Find where the given text appears and provide that cell's center as [X, Y] coordinate. 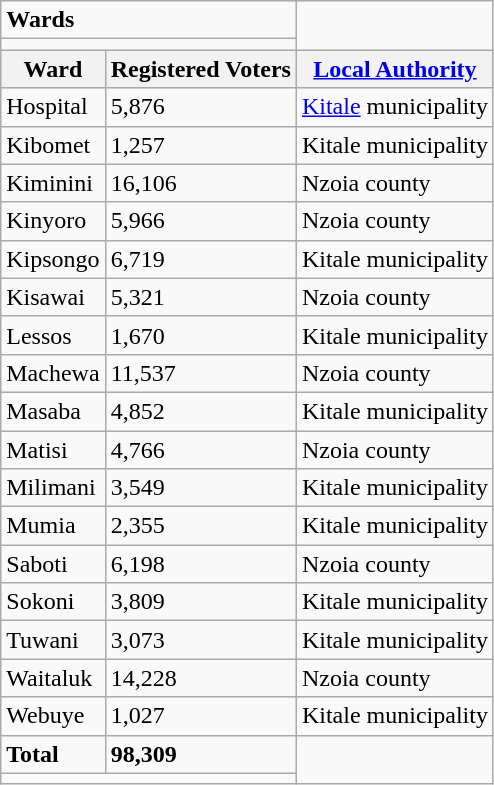
Kinyoro [53, 221]
Kipsongo [53, 259]
Waitaluk [53, 678]
Tuwani [53, 640]
1,257 [200, 145]
Kiminini [53, 183]
3,549 [200, 488]
Mumia [53, 526]
Lessos [53, 335]
Kibomet [53, 145]
Ward [53, 69]
3,809 [200, 602]
Matisi [53, 449]
Masaba [53, 411]
Sokoni [53, 602]
11,537 [200, 373]
4,852 [200, 411]
16,106 [200, 183]
14,228 [200, 678]
1,027 [200, 716]
5,966 [200, 221]
2,355 [200, 526]
Wards [149, 20]
6,198 [200, 564]
98,309 [200, 754]
Kisawai [53, 297]
4,766 [200, 449]
Webuye [53, 716]
5,321 [200, 297]
1,670 [200, 335]
Hospital [53, 107]
Local Authority [394, 69]
3,073 [200, 640]
Saboti [53, 564]
Machewa [53, 373]
Total [53, 754]
Registered Voters [200, 69]
6,719 [200, 259]
5,876 [200, 107]
Milimani [53, 488]
